Provide the [X, Y] coordinate of the cell's center where the given text is located.  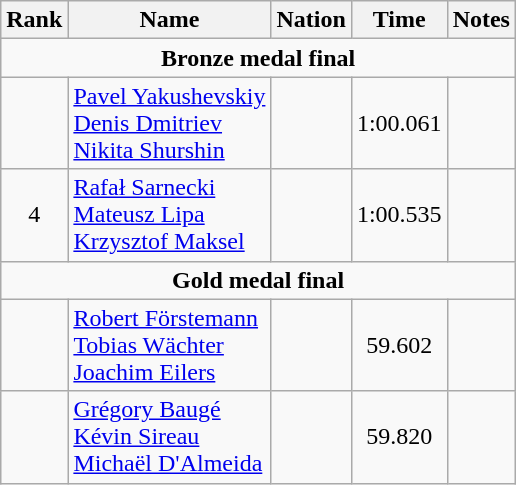
Time [399, 20]
1:00.535 [399, 215]
4 [34, 215]
Notes [481, 20]
59.602 [399, 345]
Pavel YakushevskiyDenis DmitrievNikita Shurshin [170, 123]
Rafał SarneckiMateusz LipaKrzysztof Maksel [170, 215]
59.820 [399, 437]
Robert FörstemannTobias WächterJoachim Eilers [170, 345]
Grégory BaugéKévin SireauMichaël D'Almeida [170, 437]
1:00.061 [399, 123]
Nation [311, 20]
Bronze medal final [258, 58]
Rank [34, 20]
Name [170, 20]
Gold medal final [258, 280]
